Pinpoint the cell where the given text exists, returning its [x, y] midpoint coordinate. 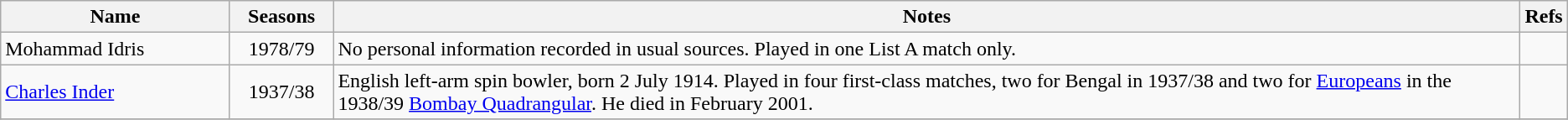
1937/38 [281, 92]
Refs [1544, 17]
Charles Inder [116, 92]
1978/79 [281, 49]
Mohammad Idris [116, 49]
No personal information recorded in usual sources. Played in one List A match only. [926, 49]
Notes [926, 17]
Name [116, 17]
Seasons [281, 17]
